Return (X, Y) of the center of cell containing provided text 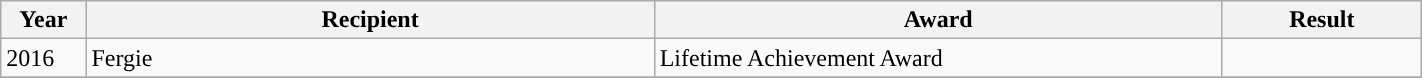
Lifetime Achievement Award (938, 58)
Fergie (370, 58)
2016 (44, 58)
Award (938, 20)
Year (44, 20)
Result (1322, 20)
Recipient (370, 20)
